From the cell containing the given text, extract its center point as [x, y] coordinate. 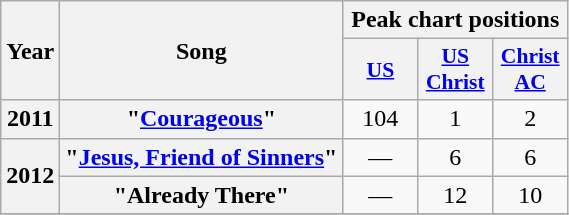
"Jesus, Friend of Sinners" [202, 157]
"Already There" [202, 195]
Peak chart positions [456, 20]
"Courageous" [202, 119]
Year [30, 50]
104 [380, 119]
2011 [30, 119]
2012 [30, 176]
2 [530, 119]
1 [456, 119]
12 [456, 195]
10 [530, 195]
Song [202, 50]
US [380, 70]
Christ AC [530, 70]
US Christ [456, 70]
